Pinpoint the cell where the given text exists, returning its (X, Y) midpoint coordinate. 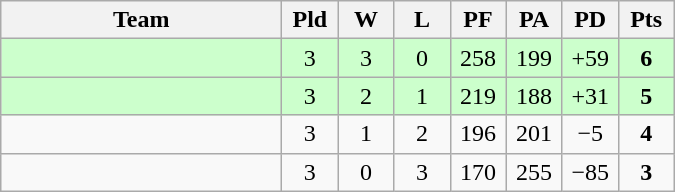
PF (478, 20)
Pts (646, 20)
Team (142, 20)
+59 (590, 58)
196 (478, 134)
6 (646, 58)
219 (478, 96)
188 (534, 96)
Pld (310, 20)
PD (590, 20)
+31 (590, 96)
PA (534, 20)
255 (534, 172)
258 (478, 58)
−5 (590, 134)
4 (646, 134)
L (422, 20)
201 (534, 134)
−85 (590, 172)
199 (534, 58)
5 (646, 96)
170 (478, 172)
W (366, 20)
